Capture the cell that displays the provided text and extract its (x, y) central coordinate. 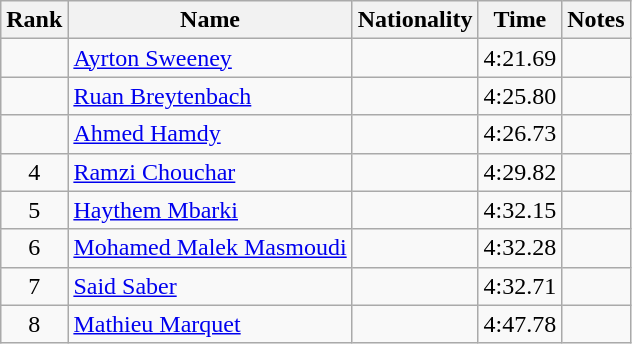
Nationality (415, 20)
7 (34, 286)
5 (34, 210)
Ramzi Chouchar (210, 172)
Ahmed Hamdy (210, 134)
Said Saber (210, 286)
Time (520, 20)
4:32.71 (520, 286)
4:29.82 (520, 172)
4 (34, 172)
4:47.78 (520, 324)
4:26.73 (520, 134)
4:32.15 (520, 210)
4:21.69 (520, 58)
8 (34, 324)
Mohamed Malek Masmoudi (210, 248)
Name (210, 20)
Haythem Mbarki (210, 210)
Rank (34, 20)
4:32.28 (520, 248)
Notes (596, 20)
6 (34, 248)
Ruan Breytenbach (210, 96)
Ayrton Sweeney (210, 58)
4:25.80 (520, 96)
Mathieu Marquet (210, 324)
